For the text-containing cell, return its midpoint in (x, y) coordinate format. 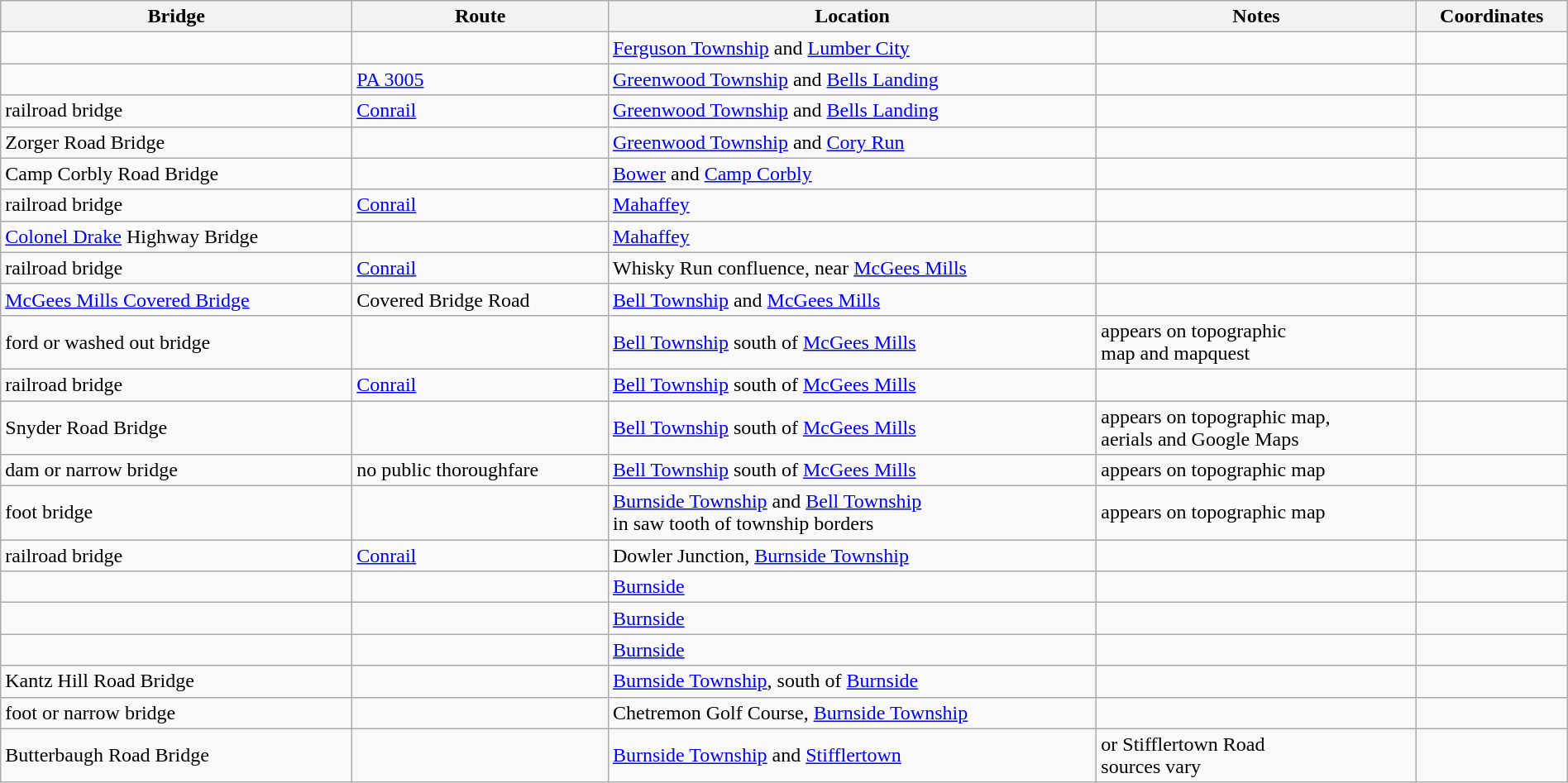
Notes (1257, 17)
Butterbaugh Road Bridge (177, 756)
Bower and Camp Corbly (852, 174)
Bell Township and McGees Mills (852, 299)
Dowler Junction, Burnside Township (852, 556)
PA 3005 (480, 79)
Zorger Road Bridge (177, 142)
Whisky Run confluence, near McGees Mills (852, 268)
Chetremon Golf Course, Burnside Township (852, 713)
Kantz Hill Road Bridge (177, 681)
Ferguson Township and Lumber City (852, 48)
Burnside Township and Bell Townshipin saw tooth of township borders (852, 513)
foot or narrow bridge (177, 713)
Colonel Drake Highway Bridge (177, 236)
foot bridge (177, 513)
Greenwood Township and Cory Run (852, 142)
or Stifflertown Roadsources vary (1257, 756)
Route (480, 17)
Coordinates (1492, 17)
appears on topographicmap and mapquest (1257, 342)
ford or washed out bridge (177, 342)
dam or narrow bridge (177, 470)
no public thoroughfare (480, 470)
Covered Bridge Road (480, 299)
Burnside Township and Stifflertown (852, 756)
Bridge (177, 17)
Camp Corbly Road Bridge (177, 174)
McGees Mills Covered Bridge (177, 299)
appears on topographic map,aerials and Google Maps (1257, 427)
Location (852, 17)
Burnside Township, south of Burnside (852, 681)
Snyder Road Bridge (177, 427)
